Identify which cell holds the provided text, then report its (x, y) central coordinate. 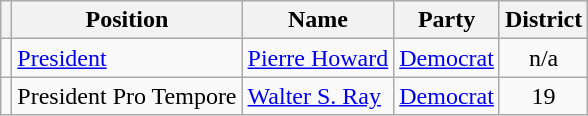
n/a (543, 58)
Pierre Howard (318, 58)
Party (447, 20)
Walter S. Ray (318, 96)
District (543, 20)
19 (543, 96)
President (127, 58)
Name (318, 20)
Position (127, 20)
President Pro Tempore (127, 96)
